Locate the cell with the specified text and output its (x, y) center coordinate. 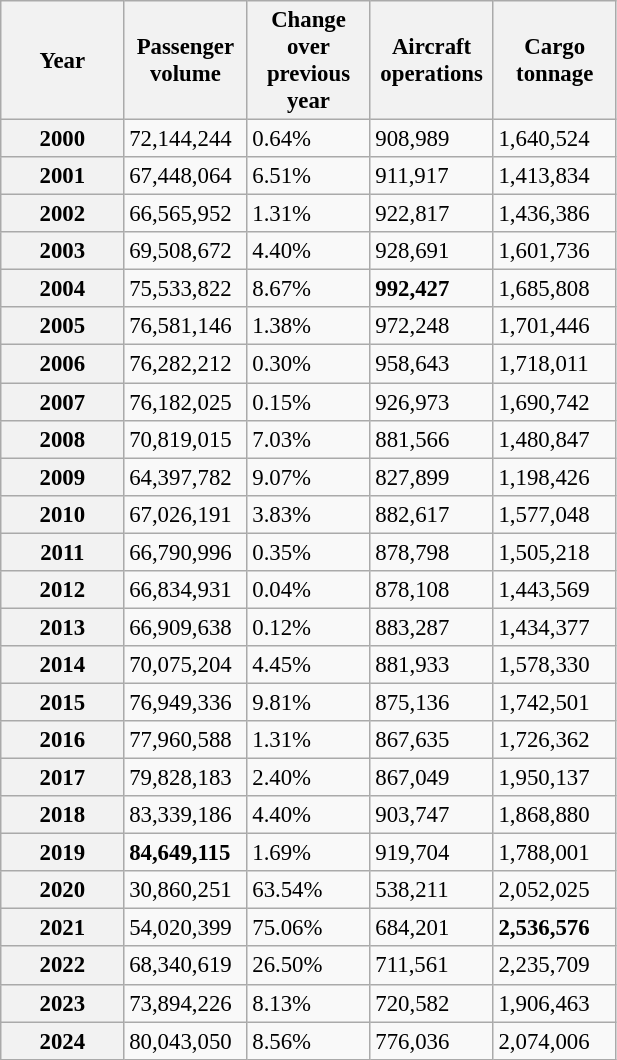
867,049 (432, 778)
1,640,524 (554, 139)
3.83% (308, 514)
66,834,931 (186, 590)
1,413,834 (554, 176)
67,026,191 (186, 514)
903,747 (432, 815)
2016 (62, 740)
926,973 (432, 402)
878,108 (432, 590)
0.15% (308, 402)
2002 (62, 214)
2009 (62, 477)
69,508,672 (186, 251)
2007 (62, 402)
Aircraft operations (432, 60)
911,917 (432, 176)
64,397,782 (186, 477)
26.50% (308, 966)
1,906,463 (554, 1003)
6.51% (308, 176)
972,248 (432, 327)
875,136 (432, 702)
1,788,001 (554, 853)
1,685,808 (554, 289)
76,182,025 (186, 402)
2001 (62, 176)
1,950,137 (554, 778)
66,790,996 (186, 552)
76,949,336 (186, 702)
1,726,362 (554, 740)
1.38% (308, 327)
Year (62, 60)
0.64% (308, 139)
70,819,015 (186, 439)
1,578,330 (554, 665)
1,505,218 (554, 552)
75.06% (308, 928)
1,701,446 (554, 327)
9.81% (308, 702)
2,074,006 (554, 1041)
8.13% (308, 1003)
2014 (62, 665)
1,577,048 (554, 514)
2004 (62, 289)
76,282,212 (186, 364)
2011 (62, 552)
2022 (62, 966)
2,052,025 (554, 890)
720,582 (432, 1003)
66,909,638 (186, 627)
2015 (62, 702)
2010 (62, 514)
881,933 (432, 665)
80,043,050 (186, 1041)
Change over previous year (308, 60)
75,533,822 (186, 289)
2003 (62, 251)
70,075,204 (186, 665)
1,718,011 (554, 364)
2,235,709 (554, 966)
883,287 (432, 627)
1,434,377 (554, 627)
2.40% (308, 778)
867,635 (432, 740)
827,899 (432, 477)
79,828,183 (186, 778)
2,536,576 (554, 928)
2000 (62, 139)
2020 (62, 890)
77,960,588 (186, 740)
8.56% (308, 1041)
2012 (62, 590)
882,617 (432, 514)
1.69% (308, 853)
54,020,399 (186, 928)
538,211 (432, 890)
Cargo tonnage (554, 60)
2018 (62, 815)
73,894,226 (186, 1003)
2023 (62, 1003)
992,427 (432, 289)
76,581,146 (186, 327)
2019 (62, 853)
919,704 (432, 853)
711,561 (432, 966)
1,443,569 (554, 590)
1,868,880 (554, 815)
1,480,847 (554, 439)
1,690,742 (554, 402)
1,742,501 (554, 702)
928,691 (432, 251)
2006 (62, 364)
0.12% (308, 627)
0.04% (308, 590)
908,989 (432, 139)
2008 (62, 439)
7.03% (308, 439)
922,817 (432, 214)
72,144,244 (186, 139)
2021 (62, 928)
0.30% (308, 364)
68,340,619 (186, 966)
2024 (62, 1041)
1,601,736 (554, 251)
2017 (62, 778)
1,436,386 (554, 214)
2005 (62, 327)
881,566 (432, 439)
2013 (62, 627)
Passenger volume (186, 60)
67,448,064 (186, 176)
958,643 (432, 364)
0.35% (308, 552)
684,201 (432, 928)
8.67% (308, 289)
776,036 (432, 1041)
84,649,115 (186, 853)
1,198,426 (554, 477)
83,339,186 (186, 815)
66,565,952 (186, 214)
63.54% (308, 890)
9.07% (308, 477)
30,860,251 (186, 890)
4.45% (308, 665)
878,798 (432, 552)
